Locate the cell with the specified text and output its (x, y) center coordinate. 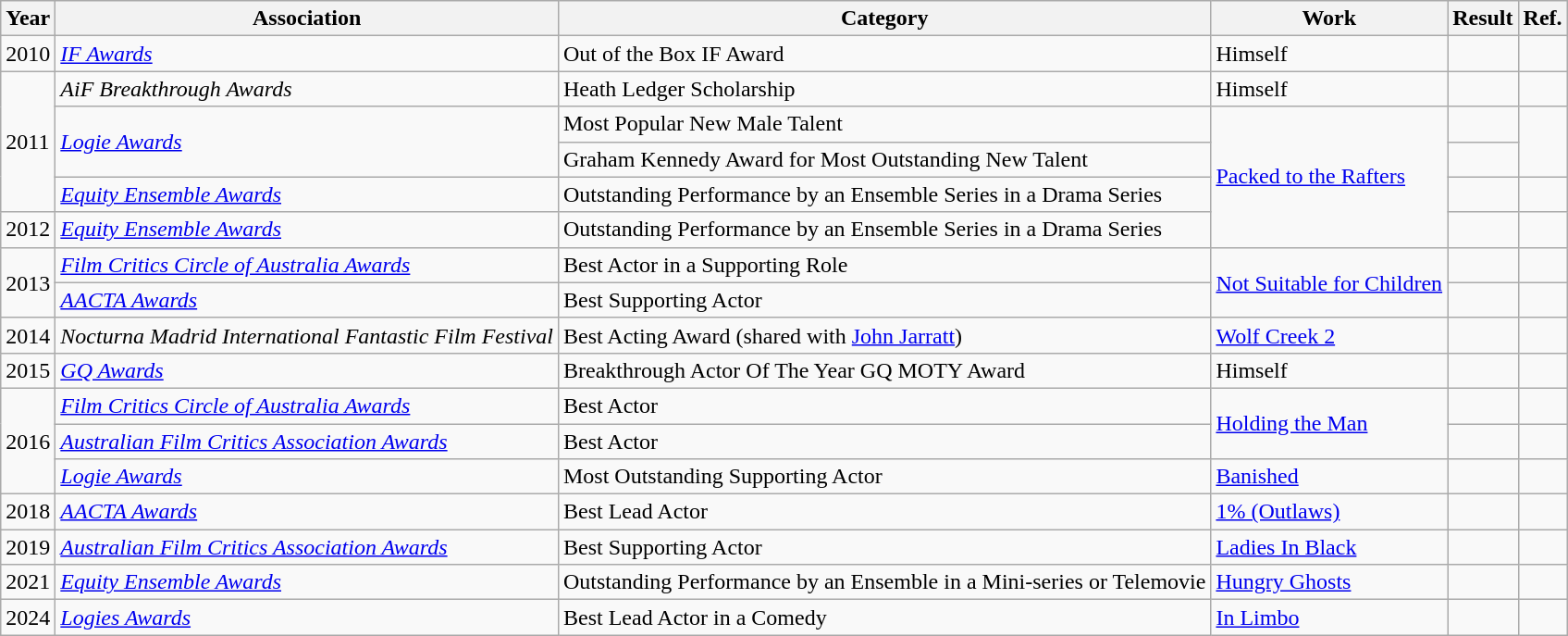
Holding the Man (1329, 423)
Wolf Creek 2 (1329, 335)
2015 (28, 370)
Hungry Ghosts (1329, 582)
Best Lead Actor in a Comedy (884, 617)
Out of the Box IF Award (884, 54)
Not Suitable for Children (1329, 282)
Logies Awards (307, 617)
2014 (28, 335)
Most Outstanding Supporting Actor (884, 477)
Outstanding Performance by an Ensemble in a Mini-series or Telemovie (884, 582)
AiF Breakthrough Awards (307, 89)
2012 (28, 230)
2024 (28, 617)
GQ Awards (307, 370)
2021 (28, 582)
Graham Kennedy Award for Most Outstanding New Talent (884, 159)
2011 (28, 142)
In Limbo (1329, 617)
Ref. (1543, 19)
2019 (28, 547)
Best Actor in a Supporting Role (884, 265)
2018 (28, 512)
2016 (28, 441)
Packed to the Rafters (1329, 177)
2010 (28, 54)
Result (1483, 19)
Work (1329, 19)
Best Lead Actor (884, 512)
Nocturna Madrid International Fantastic Film Festival (307, 335)
Banished (1329, 477)
Ladies In Black (1329, 547)
Most Popular New Male Talent (884, 124)
Association (307, 19)
IF Awards (307, 54)
2013 (28, 282)
Year (28, 19)
Category (884, 19)
Best Acting Award (shared with John Jarratt) (884, 335)
Breakthrough Actor Of The Year GQ MOTY Award (884, 370)
Heath Ledger Scholarship (884, 89)
1% (Outlaws) (1329, 512)
